Pinpoint the cell where the given text exists, returning its [x, y] midpoint coordinate. 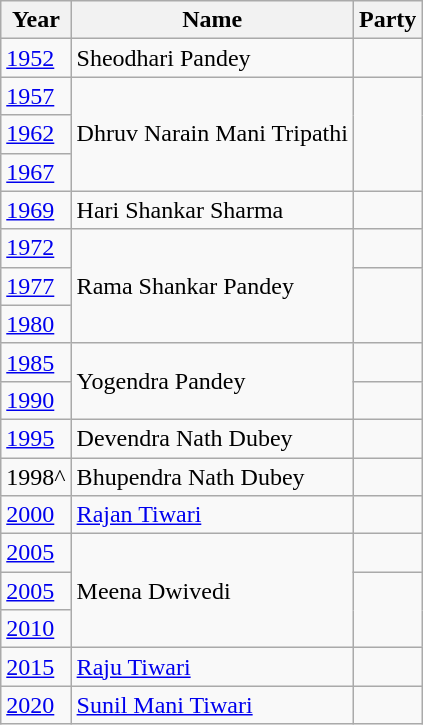
Yogendra Pandey [212, 381]
2020 [36, 705]
1972 [36, 248]
Party [387, 20]
1962 [36, 134]
Hari Shankar Sharma [212, 210]
1985 [36, 362]
1995 [36, 438]
1998^ [36, 477]
Sunil Mani Tiwari [212, 705]
Year [36, 20]
Rama Shankar Pandey [212, 286]
2010 [36, 629]
1980 [36, 324]
2015 [36, 667]
1969 [36, 210]
1967 [36, 172]
Raju Tiwari [212, 667]
2000 [36, 515]
1990 [36, 400]
Meena Dwivedi [212, 591]
1957 [36, 96]
Rajan Tiwari [212, 515]
Sheodhari Pandey [212, 58]
Name [212, 20]
1952 [36, 58]
Dhruv Narain Mani Tripathi [212, 134]
1977 [36, 286]
Bhupendra Nath Dubey [212, 477]
Devendra Nath Dubey [212, 438]
